Return (X, Y) of the center of cell containing provided text 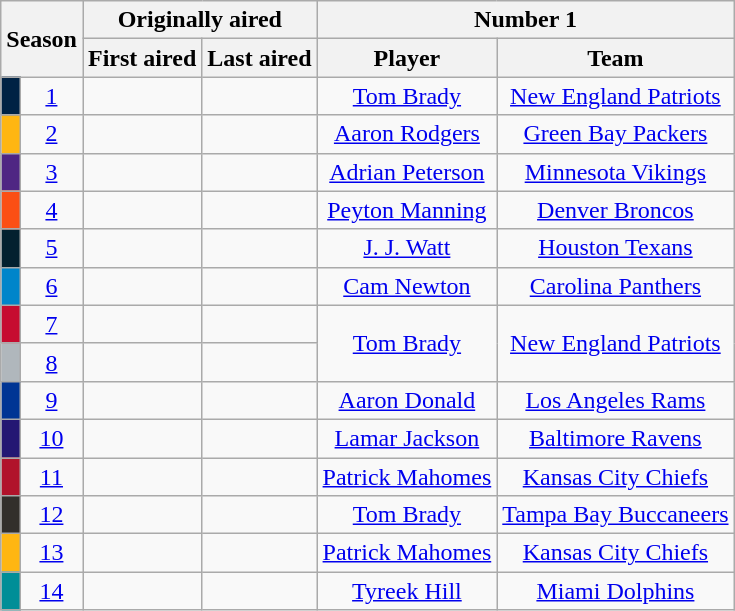
5 (51, 248)
Cam Newton (407, 286)
Miami Dolphins (616, 591)
Tampa Bay Buccaneers (616, 515)
8 (51, 362)
12 (51, 515)
Aaron Donald (407, 400)
13 (51, 553)
J. J. Watt (407, 248)
9 (51, 400)
7 (51, 324)
Aaron Rodgers (407, 134)
2 (51, 134)
Season (42, 39)
11 (51, 477)
Minnesota Vikings (616, 172)
4 (51, 210)
3 (51, 172)
Denver Broncos (616, 210)
Carolina Panthers (616, 286)
Peyton Manning (407, 210)
14 (51, 591)
Team (616, 58)
Last aired (260, 58)
Tyreek Hill (407, 591)
Green Bay Packers (616, 134)
Los Angeles Rams (616, 400)
Lamar Jackson (407, 438)
Houston Texans (616, 248)
6 (51, 286)
Adrian Peterson (407, 172)
10 (51, 438)
1 (51, 96)
Number 1 (526, 20)
Originally aired (200, 20)
First aired (142, 58)
Player (407, 58)
Baltimore Ravens (616, 438)
